Identify which cell holds the provided text, then report its (x, y) central coordinate. 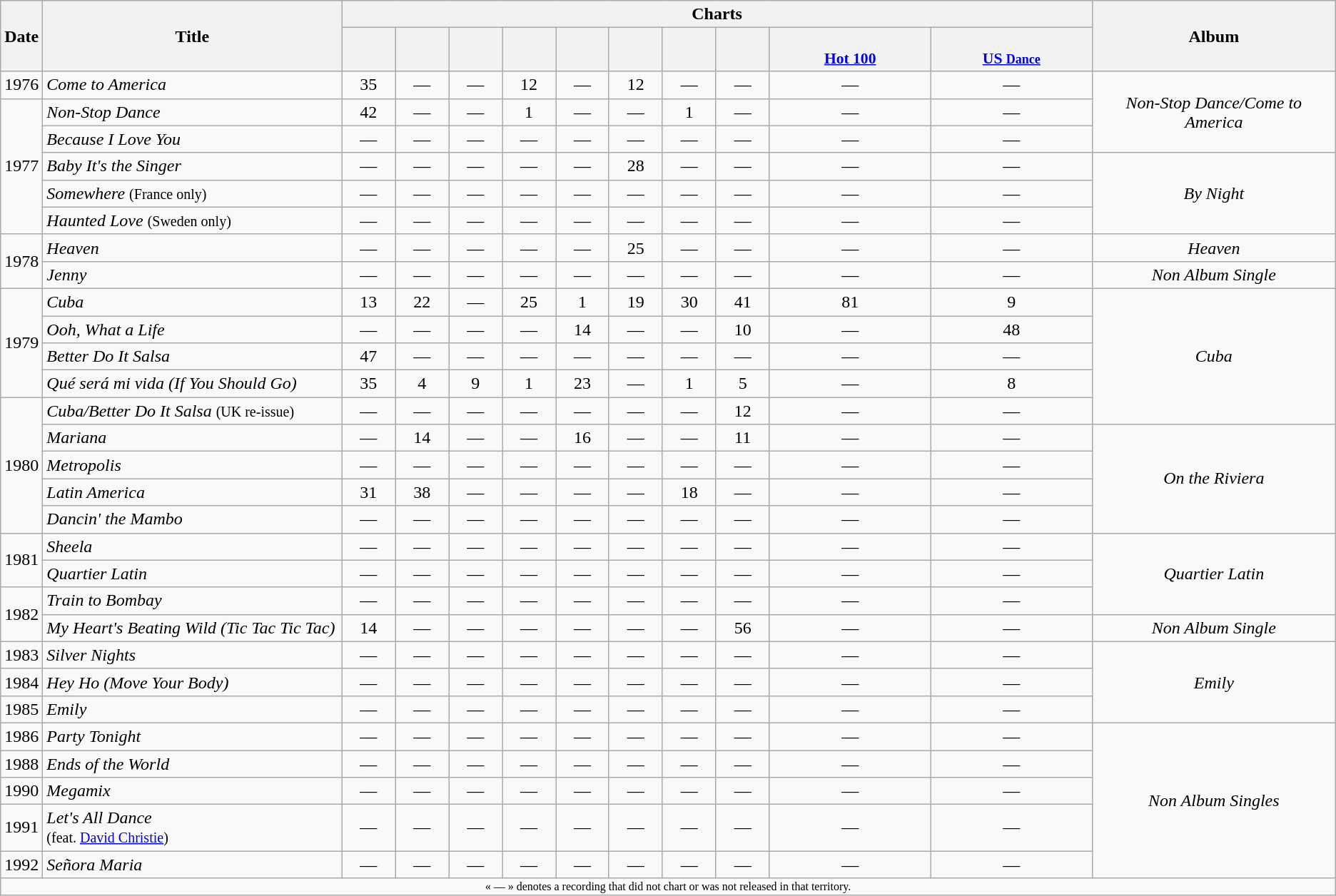
1986 (21, 736)
23 (582, 384)
47 (368, 357)
Somewhere (France only) (193, 193)
Jenny (193, 275)
1984 (21, 682)
5 (742, 384)
Non-Stop Dance (193, 112)
1977 (21, 166)
19 (635, 302)
Non Album Singles (1213, 800)
Date (21, 36)
31 (368, 492)
Cuba/Better Do It Salsa (UK re-issue) (193, 411)
Latin America (193, 492)
1991 (21, 828)
13 (368, 302)
Dancin' the Mambo (193, 519)
Let's All Dance(feat. David Christie) (193, 828)
US Dance (1011, 50)
81 (850, 302)
16 (582, 438)
Hot 100 (850, 50)
Mariana (193, 438)
1985 (21, 709)
1981 (21, 560)
4 (422, 384)
On the Riviera (1213, 479)
11 (742, 438)
By Night (1213, 193)
Better Do It Salsa (193, 357)
Party Tonight (193, 736)
Qué será mi vida (If You Should Go) (193, 384)
1980 (21, 465)
1979 (21, 342)
Baby It's the Singer (193, 166)
42 (368, 112)
1992 (21, 865)
Haunted Love (Sweden only) (193, 220)
28 (635, 166)
1988 (21, 764)
Non-Stop Dance/Come to America (1213, 112)
Come to America (193, 85)
Ooh, What a Life (193, 329)
Hey Ho (Move Your Body) (193, 682)
18 (689, 492)
« — » denotes a recording that did not chart or was not released in that territory. (668, 887)
1990 (21, 791)
1983 (21, 655)
8 (1011, 384)
Megamix (193, 791)
Ends of the World (193, 764)
Señora Maria (193, 865)
38 (422, 492)
1982 (21, 614)
Metropolis (193, 465)
Because I Love You (193, 139)
Sheela (193, 546)
30 (689, 302)
48 (1011, 329)
56 (742, 628)
1978 (21, 261)
Title (193, 36)
Silver Nights (193, 655)
10 (742, 329)
My Heart's Beating Wild (Tic Tac Tic Tac) (193, 628)
Album (1213, 36)
Train to Bombay (193, 601)
22 (422, 302)
1976 (21, 85)
Charts (717, 14)
41 (742, 302)
